Scan for the cell matching the given text and deliver its [x, y] coordinate at center. 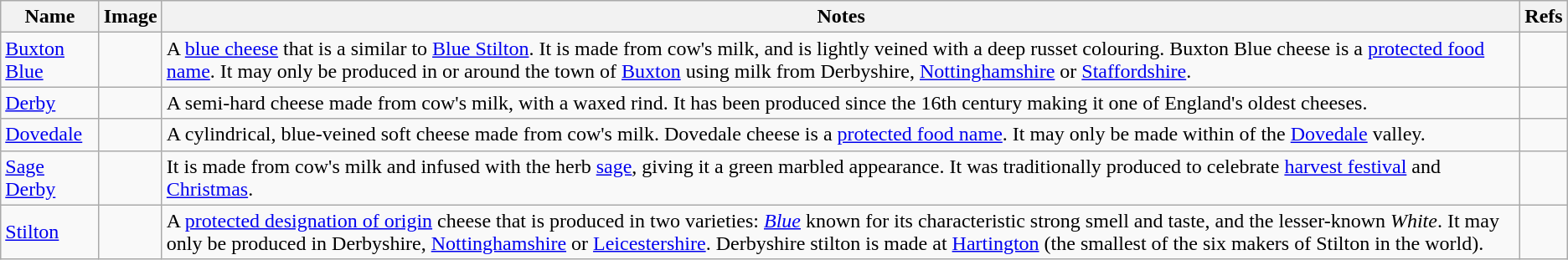
Sage Derby [50, 177]
Derby [50, 103]
Image [131, 17]
Buxton Blue [50, 60]
A semi-hard cheese made from cow's milk, with a waxed rind. It has been produced since the 16th century making it one of England's oldest cheeses. [841, 103]
Name [50, 17]
Dovedale [50, 135]
Refs [1544, 17]
Stilton [50, 232]
Notes [841, 17]
